Locate the cell with the specified text and output its [x, y] center coordinate. 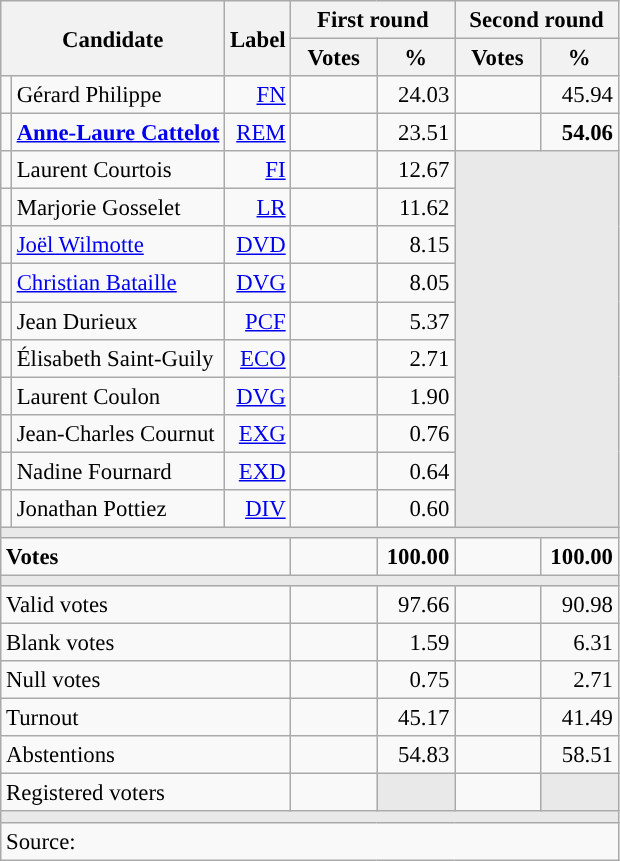
FI [258, 170]
97.66 [416, 605]
Second round [537, 20]
58.51 [579, 755]
Label [258, 38]
24.03 [416, 95]
Nadine Fournard [118, 471]
Registered voters [146, 793]
1.59 [416, 643]
DVD [258, 245]
Abstentions [146, 755]
0.60 [416, 509]
1.90 [416, 396]
8.15 [416, 245]
11.62 [416, 208]
Valid votes [146, 605]
Null votes [146, 680]
FN [258, 95]
54.06 [579, 133]
23.51 [416, 133]
PCF [258, 321]
Christian Bataille [118, 283]
Laurent Coulon [118, 396]
First round [373, 20]
Source: [310, 841]
REM [258, 133]
Blank votes [146, 643]
Turnout [146, 718]
EXG [258, 433]
5.37 [416, 321]
41.49 [579, 718]
45.17 [416, 718]
54.83 [416, 755]
Laurent Courtois [118, 170]
Gérard Philippe [118, 95]
45.94 [579, 95]
DIV [258, 509]
Candidate [113, 38]
Jean-Charles Cournut [118, 433]
0.64 [416, 471]
EXD [258, 471]
0.75 [416, 680]
Marjorie Gosselet [118, 208]
Anne-Laure Cattelot [118, 133]
90.98 [579, 605]
0.76 [416, 433]
ECO [258, 358]
Élisabeth Saint-Guily [118, 358]
8.05 [416, 283]
LR [258, 208]
6.31 [579, 643]
12.67 [416, 170]
Jean Durieux [118, 321]
Joël Wilmotte [118, 245]
Jonathan Pottiez [118, 509]
